Capture the cell that displays the provided text and extract its [x, y] central coordinate. 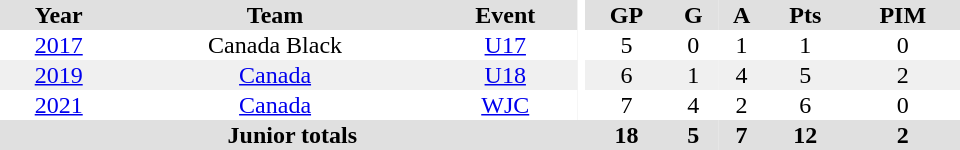
Junior totals [292, 135]
Event [506, 15]
18 [627, 135]
A [742, 15]
WJC [506, 105]
U18 [506, 75]
GP [627, 15]
2021 [58, 105]
Pts [806, 15]
2017 [58, 45]
Year [58, 15]
U17 [506, 45]
12 [806, 135]
G [693, 15]
2019 [58, 75]
Team [274, 15]
PIM [903, 15]
Canada Black [274, 45]
